Locate the cell with the specified text and output its [X, Y] center coordinate. 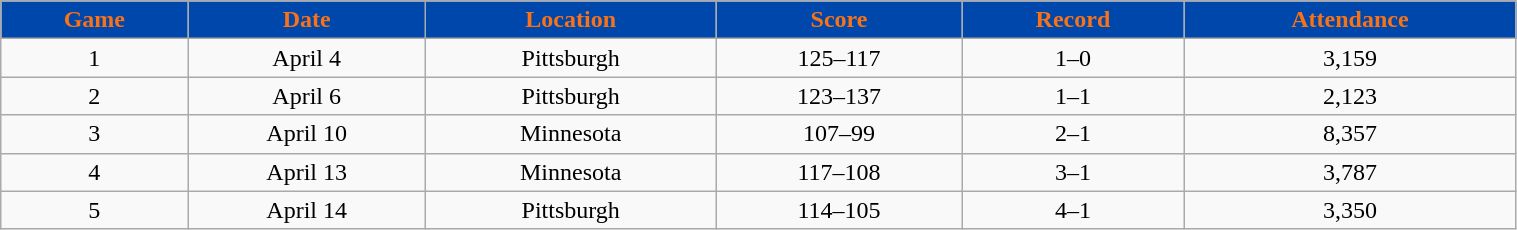
3,350 [1350, 210]
4 [94, 172]
3,159 [1350, 58]
April 14 [306, 210]
2,123 [1350, 96]
3–1 [1073, 172]
1–1 [1073, 96]
5 [94, 210]
8,357 [1350, 134]
Record [1073, 20]
125–117 [839, 58]
123–137 [839, 96]
April 13 [306, 172]
April 4 [306, 58]
117–108 [839, 172]
Location [570, 20]
April 6 [306, 96]
Attendance [1350, 20]
Game [94, 20]
April 10 [306, 134]
Date [306, 20]
1–0 [1073, 58]
2–1 [1073, 134]
2 [94, 96]
107–99 [839, 134]
3,787 [1350, 172]
Score [839, 20]
3 [94, 134]
1 [94, 58]
114–105 [839, 210]
4–1 [1073, 210]
